Determine the [X, Y] coordinate at the center of the cell enclosing the given text.  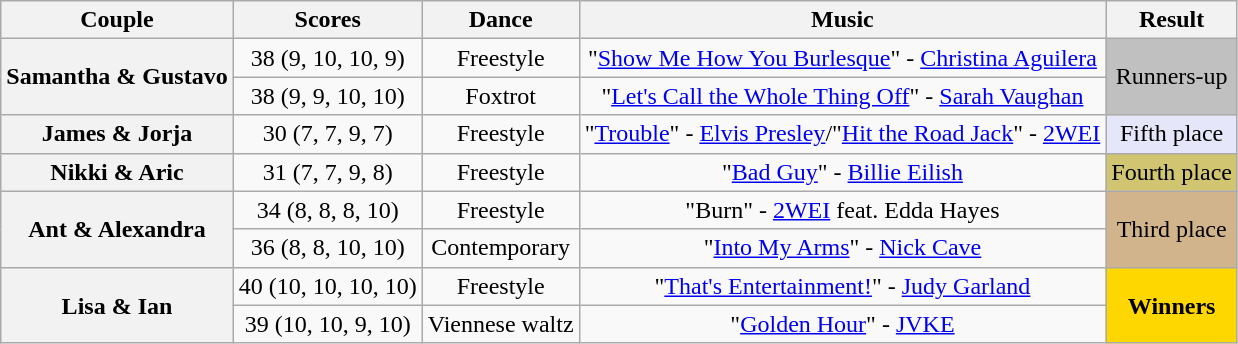
Fourth place [1172, 172]
34 (8, 8, 8, 10) [328, 210]
Lisa & Ian [117, 305]
Couple [117, 20]
39 (10, 10, 9, 10) [328, 324]
James & Jorja [117, 134]
30 (7, 7, 9, 7) [328, 134]
Ant & Alexandra [117, 229]
"That's Entertainment!" - Judy Garland [842, 286]
Music [842, 20]
"Into My Arms" - Nick Cave [842, 248]
Runners-up [1172, 77]
36 (8, 8, 10, 10) [328, 248]
Result [1172, 20]
Scores [328, 20]
"Trouble" - Elvis Presley/"Hit the Road Jack" - 2WEI [842, 134]
Samantha & Gustavo [117, 77]
Fifth place [1172, 134]
Contemporary [500, 248]
38 (9, 9, 10, 10) [328, 96]
"Show Me How You Burlesque" - Christina Aguilera [842, 58]
Foxtrot [500, 96]
"Let's Call the Whole Thing Off" - Sarah Vaughan [842, 96]
"Golden Hour" - JVKE [842, 324]
"Bad Guy" - Billie Eilish [842, 172]
"Burn" - 2WEI feat. Edda Hayes [842, 210]
Third place [1172, 229]
Winners [1172, 305]
38 (9, 10, 10, 9) [328, 58]
Dance [500, 20]
Viennese waltz [500, 324]
Nikki & Aric [117, 172]
40 (10, 10, 10, 10) [328, 286]
31 (7, 7, 9, 8) [328, 172]
